Return (x, y) of the center of cell containing provided text 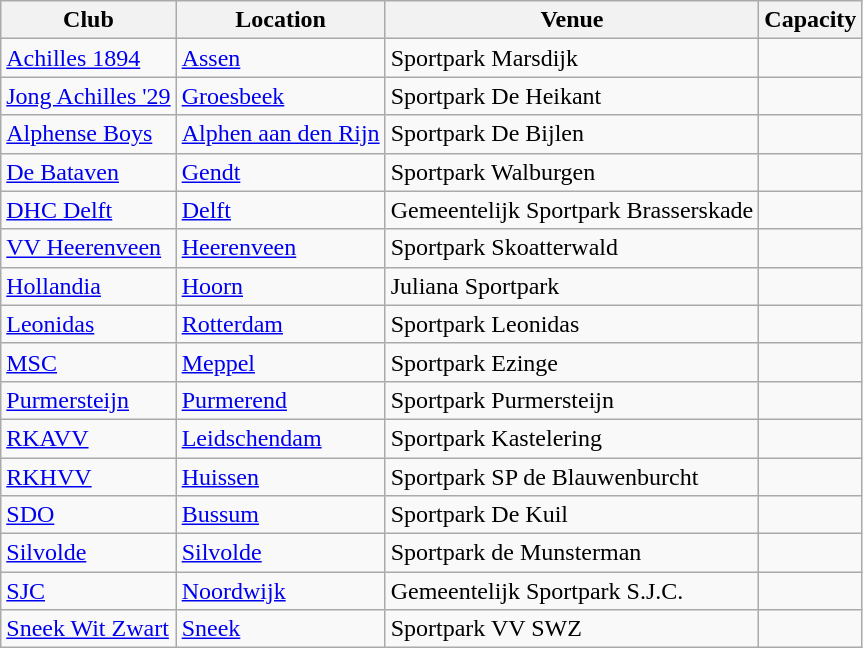
Sportpark De Heikant (572, 96)
Location (280, 20)
De Bataven (88, 172)
Sportpark Walburgen (572, 172)
Leidschendam (280, 438)
SDO (88, 515)
Sportpark Skoatterwald (572, 248)
Huissen (280, 477)
Juliana Sportpark (572, 286)
Hoorn (280, 286)
Sportpark Leonidas (572, 324)
Sportpark De Kuil (572, 515)
VV Heerenveen (88, 248)
Sportpark Purmersteijn (572, 400)
Sportpark de Munsterman (572, 553)
Hollandia (88, 286)
Leonidas (88, 324)
Bussum (280, 515)
Assen (280, 58)
RKAVV (88, 438)
Sportpark VV SWZ (572, 629)
Sportpark Ezinge (572, 362)
Rotterdam (280, 324)
Capacity (810, 20)
Sportpark Marsdijk (572, 58)
Noordwijk (280, 591)
Alphen aan den Rijn (280, 134)
Gemeentelijk Sportpark S.J.C. (572, 591)
Gemeentelijk Sportpark Brasserskade (572, 210)
Meppel (280, 362)
Purmerend (280, 400)
DHC Delft (88, 210)
Groesbeek (280, 96)
Sportpark De Bijlen (572, 134)
SJC (88, 591)
Delft (280, 210)
Sneek Wit Zwart (88, 629)
Sneek (280, 629)
MSC (88, 362)
RKHVV (88, 477)
Heerenveen (280, 248)
Purmersteijn (88, 400)
Sportpark Kastelering (572, 438)
Venue (572, 20)
Club (88, 20)
Alphense Boys (88, 134)
Gendt (280, 172)
Achilles 1894 (88, 58)
Jong Achilles '29 (88, 96)
Sportpark SP de Blauwenburcht (572, 477)
